Detect which cell encompasses the target text, then output its [X, Y] center coordinate. 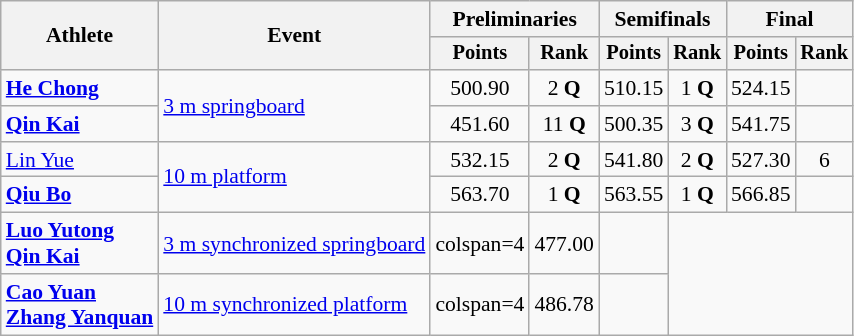
566.85 [760, 195]
541.75 [760, 124]
477.00 [564, 244]
6 [824, 160]
Athlete [80, 36]
500.35 [634, 124]
Event [294, 36]
563.70 [480, 195]
Semifinals [662, 19]
11 Q [564, 124]
486.78 [564, 304]
Qin Kai [80, 124]
He Chong [80, 88]
Luo YutongQin Kai [80, 244]
563.55 [634, 195]
527.30 [760, 160]
3 m springboard [294, 106]
Final [790, 19]
532.15 [480, 160]
451.60 [480, 124]
10 m synchronized platform [294, 304]
500.90 [480, 88]
3 Q [697, 124]
541.80 [634, 160]
524.15 [760, 88]
Cao YuanZhang Yanquan [80, 304]
3 m synchronized springboard [294, 244]
Lin Yue [80, 160]
10 m platform [294, 178]
510.15 [634, 88]
Preliminaries [514, 19]
Qiu Bo [80, 195]
